Identify which cell holds the provided text, then report its [x, y] central coordinate. 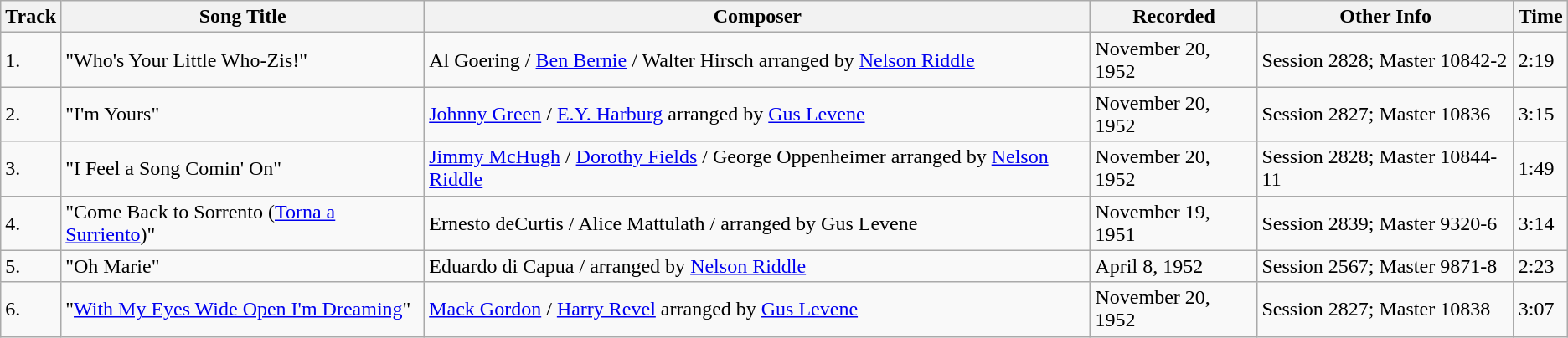
Time [1540, 17]
Session 2828; Master 10844-11 [1385, 169]
4. [31, 223]
6. [31, 310]
Composer [757, 17]
Other Info [1385, 17]
5. [31, 266]
"Oh Marie" [243, 266]
"I'm Yours" [243, 114]
2. [31, 114]
Ernesto deCurtis / Alice Mattulath / arranged by Gus Levene [757, 223]
"Come Back to Sorrento (Torna a Surriento)" [243, 223]
Al Goering / Ben Bernie / Walter Hirsch arranged by Nelson Riddle [757, 60]
November 19, 1951 [1174, 223]
2:19 [1540, 60]
"With My Eyes Wide Open I'm Dreaming" [243, 310]
Recorded [1174, 17]
Johnny Green / E.Y. Harburg arranged by Gus Levene [757, 114]
3:14 [1540, 223]
Eduardo di Capua / arranged by Nelson Riddle [757, 266]
1:49 [1540, 169]
Session 2827; Master 10838 [1385, 310]
3:07 [1540, 310]
Session 2828; Master 10842-2 [1385, 60]
"I Feel a Song Comin' On" [243, 169]
Mack Gordon / Harry Revel arranged by Gus Levene [757, 310]
Session 2567; Master 9871-8 [1385, 266]
Track [31, 17]
Jimmy McHugh / Dorothy Fields / George Oppenheimer arranged by Nelson Riddle [757, 169]
Session 2839; Master 9320-6 [1385, 223]
Song Title [243, 17]
Session 2827; Master 10836 [1385, 114]
"Who's Your Little Who-Zis!" [243, 60]
3:15 [1540, 114]
1. [31, 60]
3. [31, 169]
2:23 [1540, 266]
April 8, 1952 [1174, 266]
